For the text-containing cell, return its midpoint in (X, Y) coordinate format. 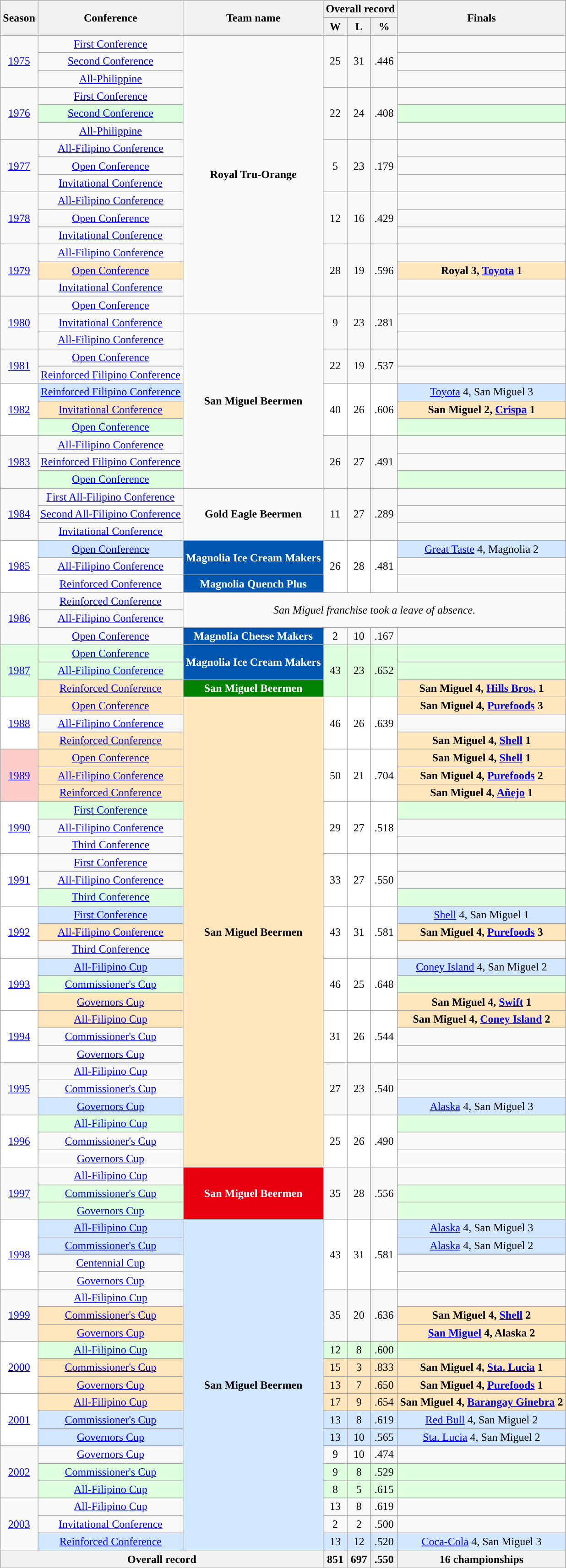
San Miguel 4, Alaska 2 (482, 1333)
.606 (384, 410)
.490 (384, 1141)
1987 (19, 671)
.650 (384, 1385)
2003 (19, 1524)
1999 (19, 1315)
San Miguel 4, Purefoods 1 (482, 1385)
1975 (19, 61)
San Miguel 4, Añejo 1 (482, 793)
Team name (253, 18)
1998 (19, 1254)
San Miguel 4, Swift 1 (482, 1002)
Sta. Lucia 4, San Miguel 2 (482, 1437)
1992 (19, 932)
Royal 3, Toyota 1 (482, 270)
.544 (384, 1036)
First All-Filipino Conference (110, 496)
W (335, 27)
.833 (384, 1368)
17 (335, 1402)
1996 (19, 1141)
1977 (19, 166)
.529 (384, 1472)
20 (359, 1315)
.600 (384, 1350)
1981 (19, 366)
Red Bull 4, San Miguel 2 (482, 1420)
.615 (384, 1489)
.565 (384, 1437)
2002 (19, 1472)
.491 (384, 462)
Conference (110, 18)
Alaska 4, San Miguel 2 (482, 1245)
1976 (19, 113)
San Miguel 4, Shell 2 (482, 1315)
San Miguel 4, Hills Bros. 1 (482, 688)
1984 (19, 514)
1985 (19, 566)
1989 (19, 775)
.500 (384, 1524)
San Miguel 4, Sta. Lucia 1 (482, 1368)
29 (335, 828)
.540 (384, 1089)
.481 (384, 566)
Coca-Cola 4, San Miguel 3 (482, 1541)
15 (335, 1368)
.179 (384, 166)
L (359, 27)
.520 (384, 1541)
Royal Tru-Orange (253, 175)
.596 (384, 270)
.556 (384, 1193)
1978 (19, 218)
851 (335, 1559)
Toyota 4, San Miguel 3 (482, 392)
.408 (384, 113)
San Miguel franchise took a leave of absence. (375, 610)
50 (335, 775)
24 (359, 113)
.636 (384, 1315)
Coney Island 4, San Miguel 2 (482, 967)
.704 (384, 775)
San Miguel 2, Crispa 1 (482, 410)
Centennial Cup (110, 1263)
2001 (19, 1420)
San Miguel 4, Purefoods 2 (482, 776)
1983 (19, 462)
Gold Eagle Beermen (253, 514)
1979 (19, 270)
.167 (384, 636)
1997 (19, 1193)
Shell 4, San Miguel 1 (482, 915)
Magnolia Cheese Makers (253, 636)
1982 (19, 410)
16 (359, 218)
33 (335, 880)
% (384, 27)
2000 (19, 1368)
16 championships (482, 1559)
1993 (19, 984)
1986 (19, 619)
7 (359, 1385)
.518 (384, 828)
1994 (19, 1036)
San Miguel 4, Coney Island 2 (482, 1019)
.429 (384, 218)
.281 (384, 323)
40 (335, 410)
1980 (19, 323)
.537 (384, 366)
Season (19, 18)
.654 (384, 1402)
1988 (19, 723)
.446 (384, 61)
11 (335, 514)
.289 (384, 514)
21 (359, 775)
.648 (384, 984)
1995 (19, 1089)
.652 (384, 671)
1991 (19, 880)
Finals (482, 18)
1990 (19, 828)
3 (359, 1368)
697 (359, 1559)
Magnolia Quench Plus (253, 584)
.639 (384, 723)
San Miguel 4, Barangay Ginebra 2 (482, 1402)
.474 (384, 1455)
Great Taste 4, Magnolia 2 (482, 549)
Second All-Filipino Conference (110, 514)
